Determine the (X, Y) coordinate at the center of the cell enclosing the given text.  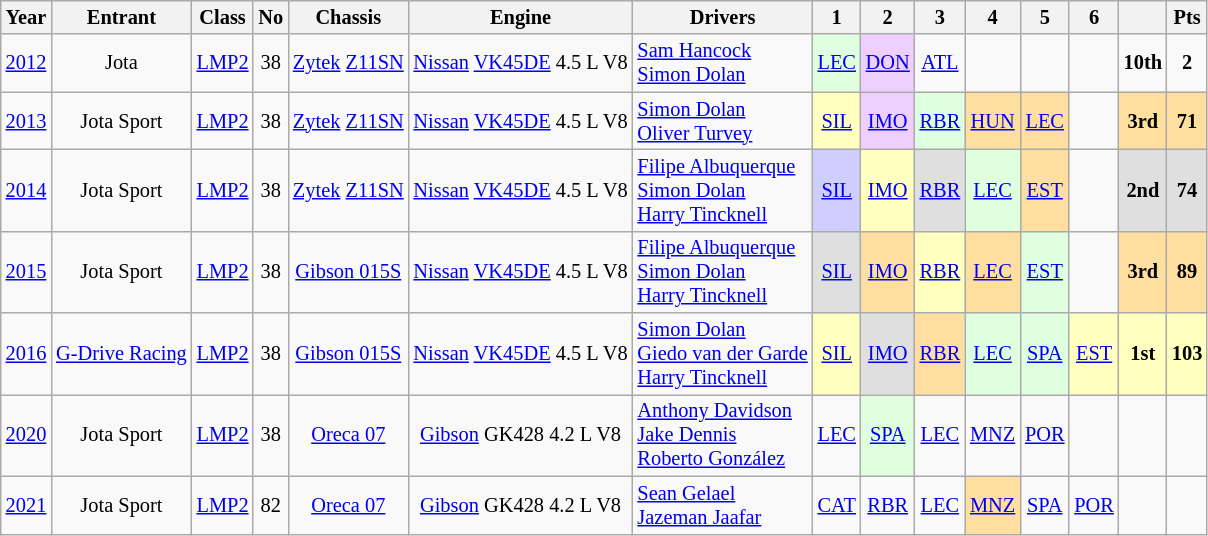
CAT (837, 505)
82 (270, 505)
Entrant (121, 17)
Sean Gelael Jazeman Jaafar (723, 505)
2nd (1143, 190)
Drivers (723, 17)
Anthony Davidson Jake Dennis Roberto González (723, 435)
Class (223, 17)
2012 (26, 63)
71 (1187, 121)
Sam Hancock Simon Dolan (723, 63)
6 (1094, 17)
89 (1187, 272)
Year (26, 17)
2020 (26, 435)
1st (1143, 354)
Jota (121, 63)
No (270, 17)
2013 (26, 121)
74 (1187, 190)
Chassis (348, 17)
Pts (1187, 17)
10th (1143, 63)
2016 (26, 354)
3 (940, 17)
1 (837, 17)
Simon Dolan Giedo van der Garde Harry Tincknell (723, 354)
G-Drive Racing (121, 354)
Simon Dolan Oliver Turvey (723, 121)
2015 (26, 272)
DON (888, 63)
103 (1187, 354)
HUN (992, 121)
2021 (26, 505)
2014 (26, 190)
4 (992, 17)
ATL (940, 63)
Engine (521, 17)
5 (1044, 17)
